Identify which cell holds the provided text, then report its (X, Y) central coordinate. 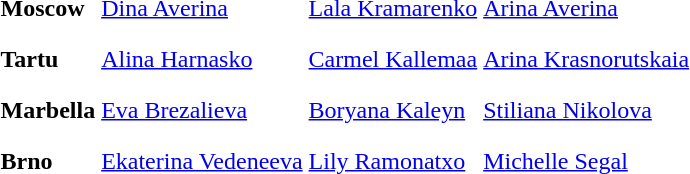
Boryana Kaleyn (393, 110)
Alina Harnasko (202, 59)
Carmel Kallemaa (393, 59)
Eva Brezalieva (202, 110)
